From the cell containing the given text, extract its center point as [X, Y] coordinate. 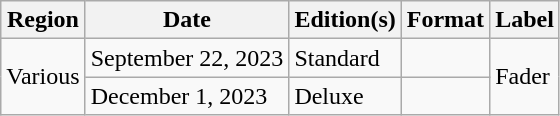
Various [43, 77]
Standard [345, 58]
December 1, 2023 [187, 96]
September 22, 2023 [187, 58]
Deluxe [345, 96]
Date [187, 20]
Region [43, 20]
Edition(s) [345, 20]
Fader [525, 77]
Format [445, 20]
Label [525, 20]
